Provide the (X, Y) coordinate of the cell's center where the given text is located.  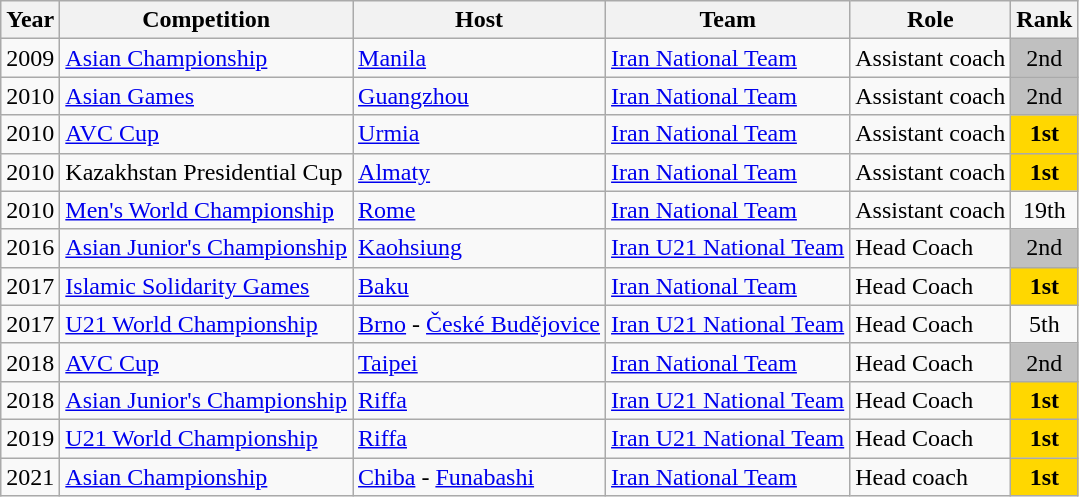
Almaty (480, 172)
Asian Games (206, 96)
Kazakhstan Presidential Cup (206, 172)
2009 (30, 58)
Manila (480, 58)
Year (30, 20)
5th (1044, 324)
Head coach (930, 477)
Kaohsiung (480, 248)
Brno - České Budějovice (480, 324)
Host (480, 20)
Men's World Championship (206, 210)
Chiba - Funabashi (480, 477)
19th (1044, 210)
Rome (480, 210)
Team (728, 20)
Guangzhou (480, 96)
Role (930, 20)
Urmia (480, 134)
Taipei (480, 362)
Competition (206, 20)
2016 (30, 248)
2019 (30, 438)
Islamic Solidarity Games (206, 286)
2021 (30, 477)
Baku (480, 286)
Rank (1044, 20)
